Return the (X, Y) coordinate for the center point of the cell that contains the specified text.  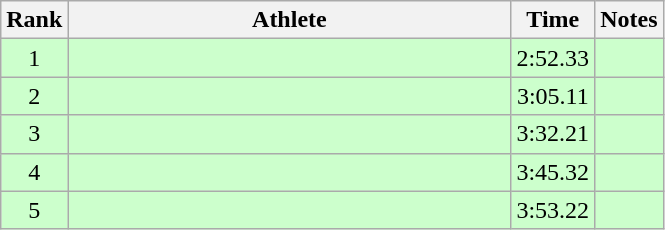
3:32.21 (553, 134)
2 (34, 96)
1 (34, 58)
Notes (629, 20)
Rank (34, 20)
4 (34, 172)
Athlete (290, 20)
3:53.22 (553, 210)
5 (34, 210)
3:05.11 (553, 96)
3:45.32 (553, 172)
Time (553, 20)
3 (34, 134)
2:52.33 (553, 58)
